Output the (x, y) coordinate of the center of the cell containing the given text.  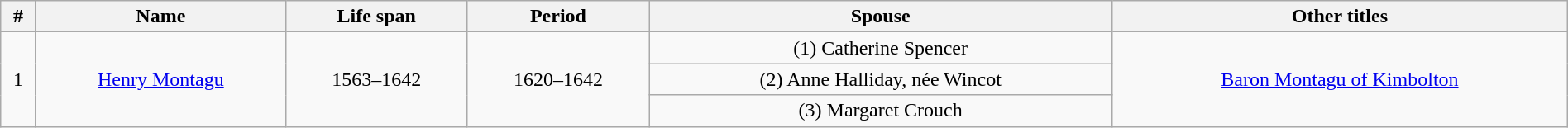
Spouse (881, 17)
Henry Montagu (160, 79)
Baron Montagu of Kimbolton (1340, 79)
Period (558, 17)
(1) Catherine Spencer (881, 48)
1 (18, 79)
Life span (376, 17)
(3) Margaret Crouch (881, 111)
Name (160, 17)
# (18, 17)
(2) Anne Halliday, née Wincot (881, 79)
Other titles (1340, 17)
1563–1642 (376, 79)
1620–1642 (558, 79)
